Capture the cell that displays the provided text and extract its [X, Y] central coordinate. 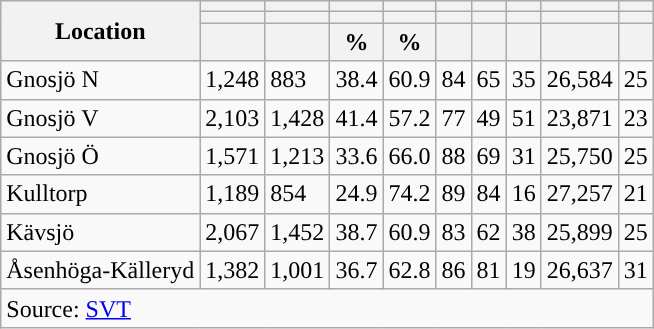
26,584 [580, 80]
Åsenhöga-Källeryd [100, 270]
27,257 [580, 194]
854 [298, 194]
1,213 [298, 156]
86 [454, 270]
83 [454, 232]
38.4 [356, 80]
Gnosjö V [100, 118]
41.4 [356, 118]
51 [524, 118]
Location [100, 31]
81 [488, 270]
25,899 [580, 232]
89 [454, 194]
62 [488, 232]
69 [488, 156]
38.7 [356, 232]
2,103 [232, 118]
23,871 [580, 118]
24.9 [356, 194]
Gnosjö Ö [100, 156]
35 [524, 80]
883 [298, 80]
38 [524, 232]
23 [636, 118]
74.2 [410, 194]
Gnosjö N [100, 80]
1,189 [232, 194]
1,001 [298, 270]
19 [524, 270]
Kävsjö [100, 232]
1,248 [232, 80]
36.7 [356, 270]
65 [488, 80]
66.0 [410, 156]
88 [454, 156]
1,428 [298, 118]
62.8 [410, 270]
49 [488, 118]
57.2 [410, 118]
1,571 [232, 156]
26,637 [580, 270]
21 [636, 194]
33.6 [356, 156]
Source: SVT [328, 308]
16 [524, 194]
77 [454, 118]
1,382 [232, 270]
1,452 [298, 232]
2,067 [232, 232]
Kulltorp [100, 194]
25,750 [580, 156]
